Detect which cell encompasses the target text, then output its (x, y) center coordinate. 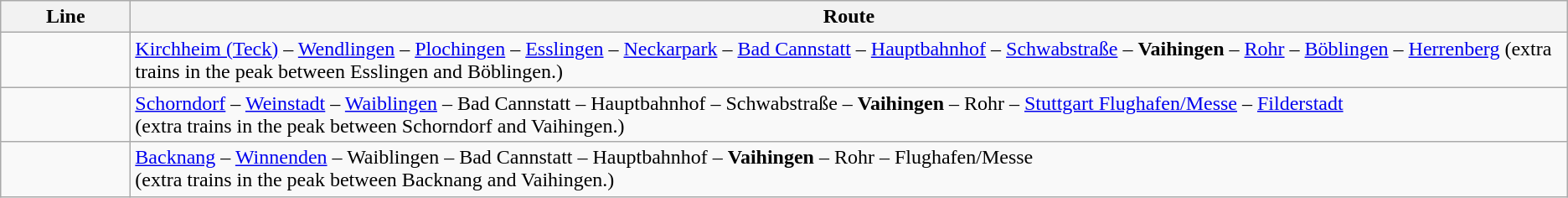
Line (65, 17)
Route (849, 17)
